Pinpoint the cell where the given text exists, returning its (x, y) midpoint coordinate. 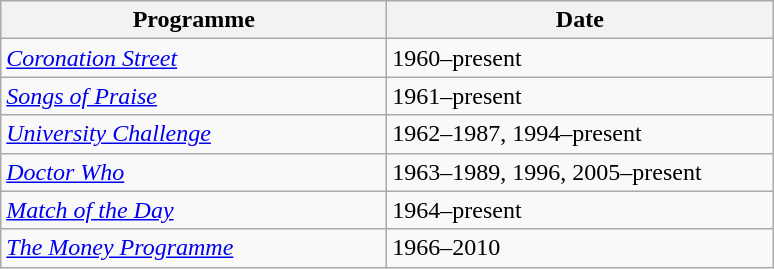
1960–present (580, 58)
University Challenge (194, 134)
Coronation Street (194, 58)
Match of the Day (194, 210)
Doctor Who (194, 172)
Programme (194, 20)
1962–1987, 1994–present (580, 134)
Songs of Praise (194, 96)
The Money Programme (194, 248)
1966–2010 (580, 248)
1961–present (580, 96)
1963–1989, 1996, 2005–present (580, 172)
1964–present (580, 210)
Date (580, 20)
